Locate the cell with the specified text and output its [x, y] center coordinate. 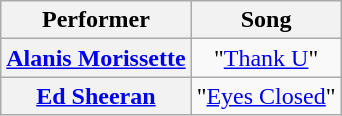
"Eyes Closed" [266, 96]
Song [266, 20]
Performer [96, 20]
Ed Sheeran [96, 96]
"Thank U" [266, 58]
Alanis Morissette [96, 58]
